Capture the cell that displays the provided text and extract its [x, y] central coordinate. 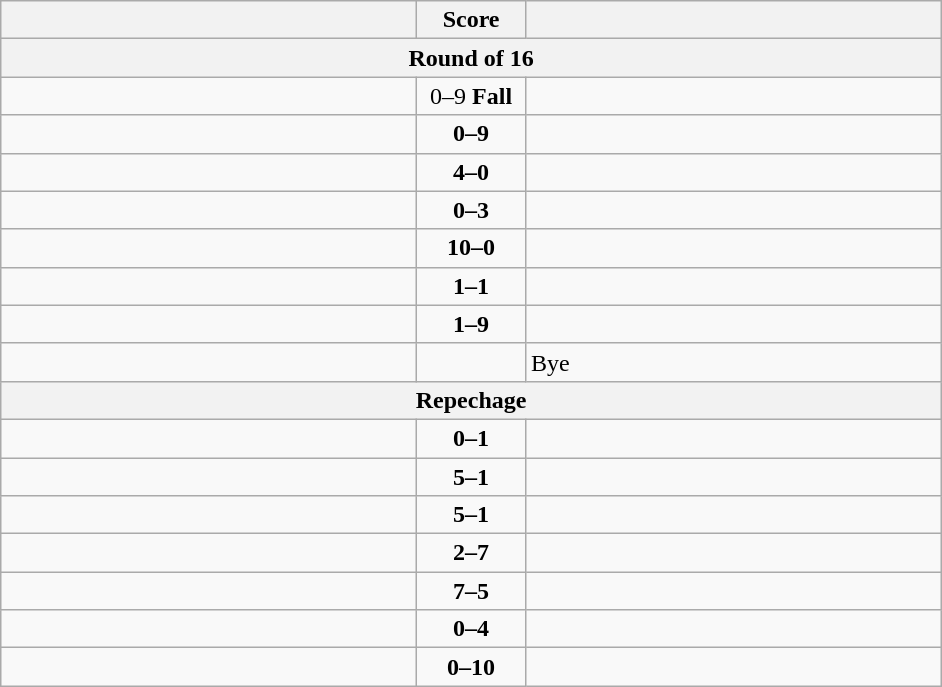
Bye [733, 362]
1–1 [472, 286]
0–4 [472, 629]
7–5 [472, 591]
1–9 [472, 324]
10–0 [472, 248]
2–7 [472, 553]
Repechage [472, 400]
4–0 [472, 172]
Score [472, 20]
0–10 [472, 667]
Round of 16 [472, 58]
0–9 Fall [472, 96]
0–1 [472, 438]
0–9 [472, 134]
0–3 [472, 210]
